Capture the cell that displays the provided text and extract its (X, Y) central coordinate. 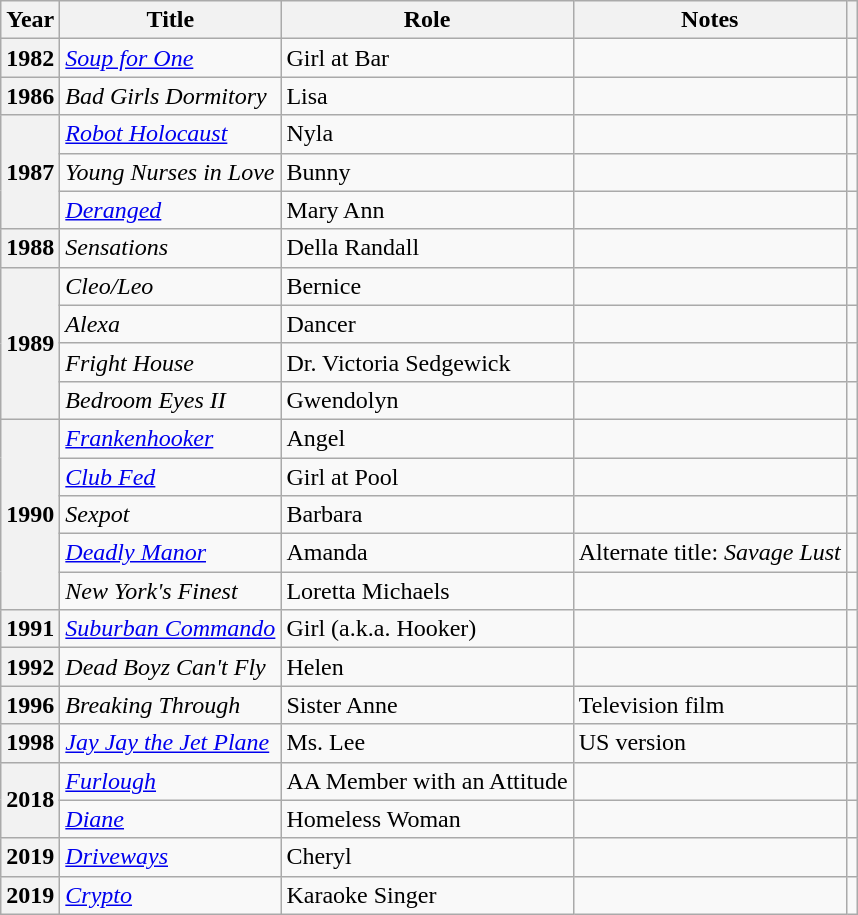
Deranged (170, 210)
Girl at Pool (427, 477)
1987 (30, 172)
Girl (a.k.a. Hooker) (427, 629)
1986 (30, 96)
Bernice (427, 286)
1996 (30, 705)
Breaking Through (170, 705)
Homeless Woman (427, 819)
Della Randall (427, 248)
Amanda (427, 553)
Jay Jay the Jet Plane (170, 743)
Diane (170, 819)
Cleo/Leo (170, 286)
Title (170, 20)
Suburban Commando (170, 629)
Robot Holocaust (170, 134)
1991 (30, 629)
Dancer (427, 324)
Gwendolyn (427, 400)
Helen (427, 667)
Dr. Victoria Sedgewick (427, 362)
Bad Girls Dormitory (170, 96)
Lisa (427, 96)
Role (427, 20)
Girl at Bar (427, 58)
Mary Ann (427, 210)
Sensations (170, 248)
Notes (710, 20)
1990 (30, 514)
1998 (30, 743)
1988 (30, 248)
Ms. Lee (427, 743)
Young Nurses in Love (170, 172)
New York's Finest (170, 591)
1992 (30, 667)
Bunny (427, 172)
Club Fed (170, 477)
Bedroom Eyes II (170, 400)
Cheryl (427, 857)
Crypto (170, 895)
Angel (427, 438)
Alternate title: Savage Lust (710, 553)
Dead Boyz Can't Fly (170, 667)
Barbara (427, 515)
Frankenhooker (170, 438)
Loretta Michaels (427, 591)
Driveways (170, 857)
Furlough (170, 781)
Nyla (427, 134)
Deadly Manor (170, 553)
Television film (710, 705)
Alexa (170, 324)
2018 (30, 800)
Karaoke Singer (427, 895)
Sister Anne (427, 705)
1989 (30, 343)
Sexpot (170, 515)
AA Member with an Attitude (427, 781)
US version (710, 743)
1982 (30, 58)
Soup for One (170, 58)
Fright House (170, 362)
Year (30, 20)
